Scan for the cell matching the given text and deliver its (x, y) coordinate at center. 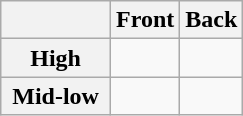
Mid-low (56, 96)
Back (212, 20)
Front (144, 20)
High (56, 58)
